From the cell containing the given text, extract its center point as [x, y] coordinate. 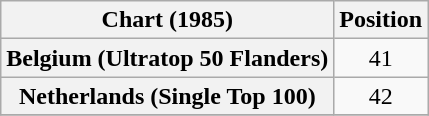
41 [381, 58]
Netherlands (Single Top 100) [168, 96]
Belgium (Ultratop 50 Flanders) [168, 58]
Chart (1985) [168, 20]
42 [381, 96]
Position [381, 20]
